For the text-containing cell, return its midpoint in [x, y] coordinate format. 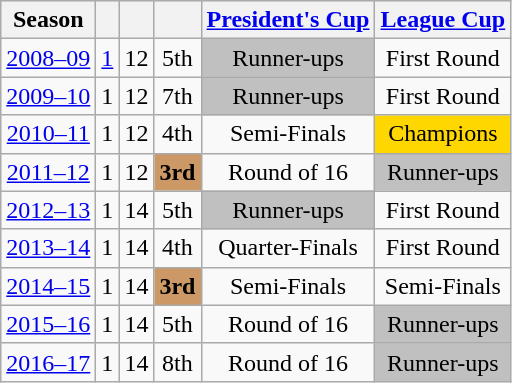
Quarter-Finals [288, 248]
President's Cup [288, 20]
2016–17 [48, 362]
2015–16 [48, 324]
Champions [443, 134]
2009–10 [48, 96]
League Cup [443, 20]
Season [48, 20]
7th [178, 96]
2014–15 [48, 286]
2010–11 [48, 134]
2013–14 [48, 248]
2008–09 [48, 58]
2011–12 [48, 172]
8th [178, 362]
2012–13 [48, 210]
